Return the (x, y) coordinate for the center point of the cell that contains the specified text.  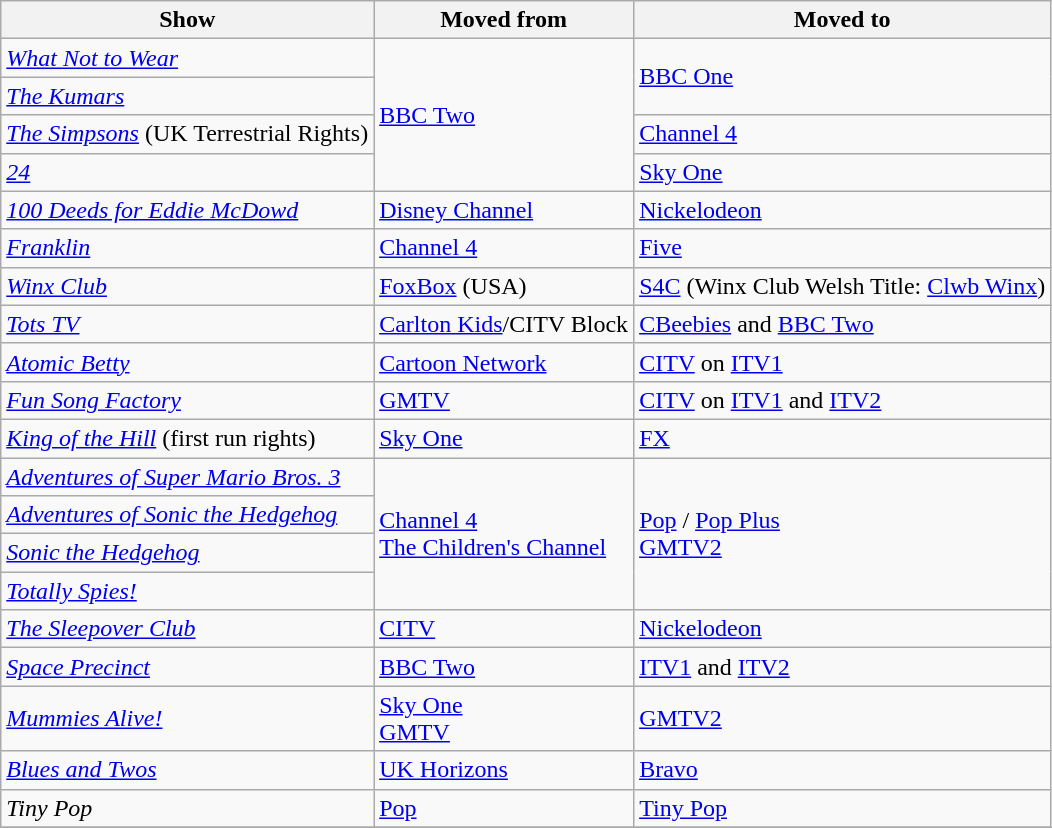
Fun Song Factory (188, 400)
CBeebies and BBC Two (842, 324)
Winx Club (188, 286)
UK Horizons (504, 770)
Pop / Pop PlusGMTV2 (842, 534)
24 (188, 172)
Five (842, 248)
Moved from (504, 20)
FoxBox (USA) (504, 286)
The Sleepover Club (188, 629)
What Not to Wear (188, 58)
Blues and Twos (188, 770)
Adventures of Sonic the Hedgehog (188, 515)
Show (188, 20)
Sky OneGMTV (504, 718)
Bravo (842, 770)
Channel 4The Children's Channel (504, 534)
FX (842, 438)
Mummies Alive! (188, 718)
Cartoon Network (504, 362)
100 Deeds for Eddie McDowd (188, 210)
CITV (504, 629)
The Kumars (188, 96)
The Simpsons (UK Terrestrial Rights) (188, 134)
Space Precinct (188, 667)
Atomic Betty (188, 362)
Sonic the Hedgehog (188, 553)
CITV on ITV1 and ITV2 (842, 400)
Franklin (188, 248)
S4C (Winx Club Welsh Title: Clwb Winx) (842, 286)
Totally Spies! (188, 591)
Moved to (842, 20)
Adventures of Super Mario Bros. 3 (188, 477)
Disney Channel (504, 210)
Pop (504, 808)
GMTV (504, 400)
BBC One (842, 77)
ITV1 and ITV2 (842, 667)
CITV on ITV1 (842, 362)
Tots TV (188, 324)
Carlton Kids/CITV Block (504, 324)
GMTV2 (842, 718)
King of the Hill (first run rights) (188, 438)
